Pinpoint the cell where the given text exists, returning its (x, y) midpoint coordinate. 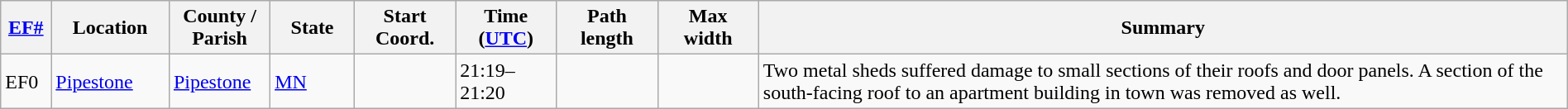
EF0 (26, 81)
EF# (26, 28)
County / Parish (219, 28)
Max width (708, 28)
Time (UTC) (506, 28)
Path length (607, 28)
State (313, 28)
Start Coord. (404, 28)
MN (313, 81)
Location (111, 28)
21:19–21:20 (506, 81)
Summary (1163, 28)
